Find where the given text appears and provide that cell's center as [x, y] coordinate. 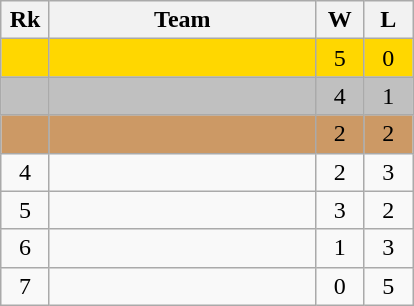
L [388, 20]
Rk [26, 20]
6 [26, 248]
W [340, 20]
Team [182, 20]
7 [26, 286]
